Detect which cell encompasses the target text, then output its [x, y] center coordinate. 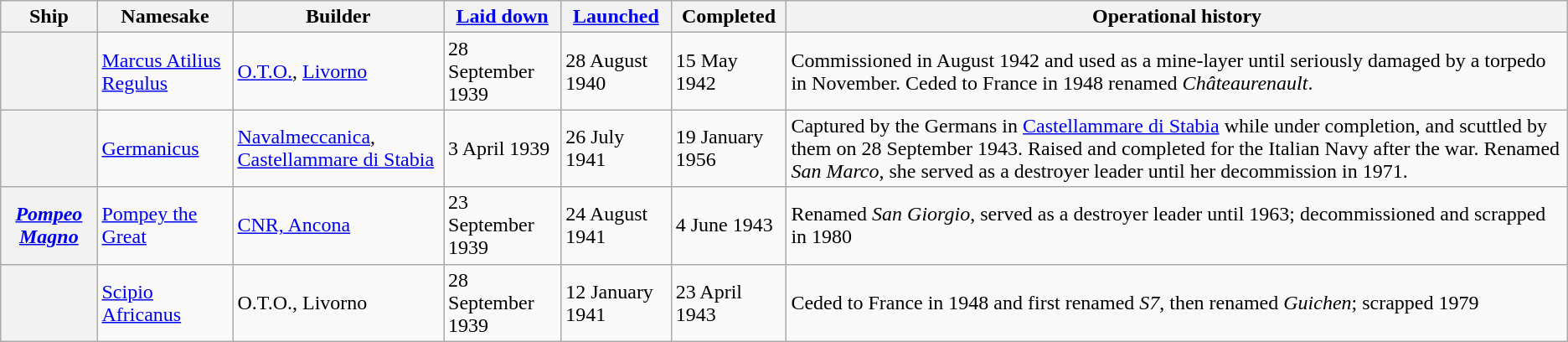
Ceded to France in 1948 and first renamed S7, then renamed Guichen; scrapped 1979 [1177, 303]
12 January 1941 [616, 303]
23 April 1943 [729, 303]
Renamed San Giorgio, served as a destroyer leader until 1963; decommissioned and scrapped in 1980 [1177, 225]
CNR, Ancona [338, 225]
24 August 1941 [616, 225]
Namesake [165, 17]
Pompeo Magno [49, 225]
Navalmeccanica, Castellammare di Stabia [338, 148]
28 August 1940 [616, 71]
Completed [729, 17]
Launched [616, 17]
Marcus Atilius Regulus [165, 71]
Operational history [1177, 17]
19 January 1956 [729, 148]
Builder [338, 17]
26 July 1941 [616, 148]
Germanicus [165, 148]
Ship [49, 17]
3 April 1939 [503, 148]
4 June 1943 [729, 225]
Laid down [503, 17]
23 September 1939 [503, 225]
15 May 1942 [729, 71]
Pompey the Great [165, 225]
Scipio Africanus [165, 303]
